Provide the (X, Y) coordinate of the cell's center where the given text is located.  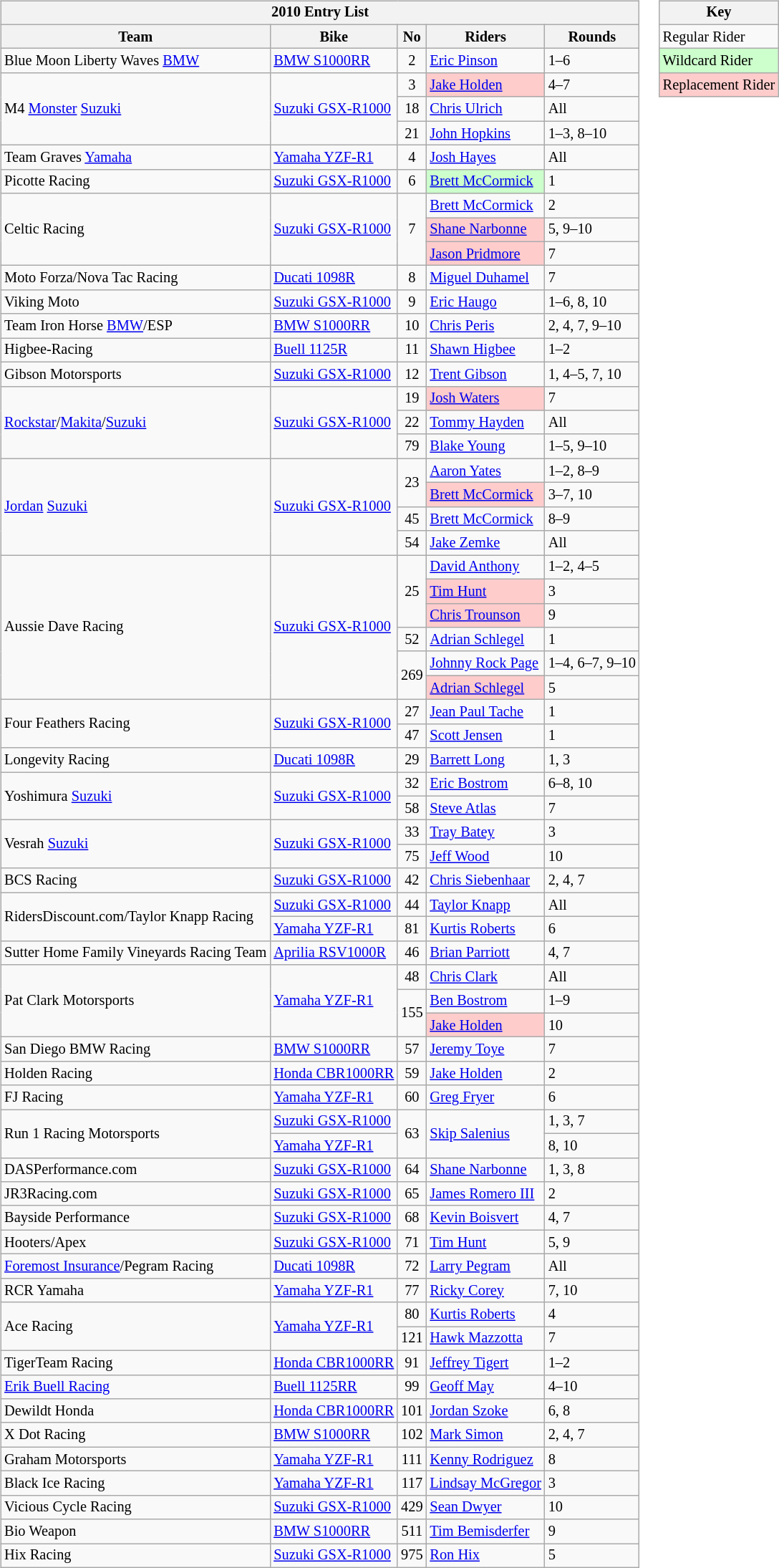
Moto Forza/Nova Tac Racing (135, 278)
42 (412, 880)
Chris Trounson (485, 615)
Jordan Suzuki (135, 507)
Dewildt Honda (135, 1411)
429 (412, 1507)
Chris Ulrich (485, 109)
Ben Bostrom (485, 1001)
Ron Hix (485, 1556)
Bayside Performance (135, 1218)
Taylor Knapp (485, 905)
8, 10 (592, 1145)
23 (412, 483)
63 (412, 1133)
X Dot Racing (135, 1435)
Holden Racing (135, 1074)
Team Iron Horse BMW/ESP (135, 326)
Jean Paul Tache (485, 712)
James Romero III (485, 1194)
5, 9 (592, 1242)
BCS Racing (135, 880)
DASPerformance.com (135, 1170)
Kevin Boisvert (485, 1218)
Aaron Yates (485, 471)
75 (412, 857)
47 (412, 736)
1–6 (592, 61)
54 (412, 543)
1, 4–5, 7, 10 (592, 374)
San Diego BMW Racing (135, 1049)
Geoff May (485, 1387)
12 (412, 374)
68 (412, 1218)
Rounds (592, 37)
Blake Young (485, 446)
Sutter Home Family Vineyards Racing Team (135, 953)
29 (412, 760)
Jason Pridmore (485, 254)
Shawn Higbee (485, 350)
77 (412, 1290)
52 (412, 640)
Viking Moto (135, 302)
32 (412, 784)
FJ Racing (135, 1097)
RidersDiscount.com/Taylor Knapp Racing (135, 917)
Yoshimura Suzuki (135, 797)
11 (412, 350)
Graham Motorsports (135, 1459)
Jeffrey Tigert (485, 1362)
121 (412, 1339)
Josh Hayes (485, 158)
Bike (334, 37)
27 (412, 712)
RCR Yamaha (135, 1290)
Blue Moon Liberty Waves BMW (135, 61)
155 (412, 1013)
Riders (485, 37)
Rockstar/Makita/Suzuki (135, 423)
18 (412, 109)
Celtic Racing (135, 229)
John Hopkins (485, 133)
1–9 (592, 1001)
21 (412, 133)
1–6, 8, 10 (592, 302)
No (412, 37)
Skip Salenius (485, 1133)
Trent Gibson (485, 374)
Longevity Racing (135, 760)
3–7, 10 (592, 495)
Tray Batey (485, 832)
Vesrah Suzuki (135, 844)
Regular Rider (719, 37)
1–4, 6–7, 9–10 (592, 663)
33 (412, 832)
Jake Zemke (485, 543)
71 (412, 1242)
Tommy Hayden (485, 423)
Sean Dwyer (485, 1507)
Replacement Rider (719, 85)
1, 3 (592, 760)
Hix Racing (135, 1556)
60 (412, 1097)
111 (412, 1459)
Eric Bostrom (485, 784)
Gibson Motorsports (135, 374)
David Anthony (485, 567)
Jeff Wood (485, 857)
Josh Waters (485, 398)
Scott Jensen (485, 736)
Pat Clark Motorsports (135, 1001)
19 (412, 398)
79 (412, 446)
48 (412, 977)
59 (412, 1074)
64 (412, 1170)
Jordan Szoke (485, 1411)
Picotte Racing (135, 181)
81 (412, 929)
Run 1 Racing Motorsports (135, 1133)
Jeremy Toye (485, 1049)
72 (412, 1266)
Steve Atlas (485, 808)
Johnny Rock Page (485, 663)
Barrett Long (485, 760)
Ricky Corey (485, 1290)
Chris Peris (485, 326)
8–9 (592, 519)
Black Ice Racing (135, 1483)
91 (412, 1362)
57 (412, 1049)
1–2, 4–5 (592, 567)
Larry Pegram (485, 1266)
4–7 (592, 85)
1–5, 9–10 (592, 446)
2, 4, 7, 9–10 (592, 326)
Team (135, 37)
58 (412, 808)
Erik Buell Racing (135, 1387)
1, 3, 8 (592, 1170)
269 (412, 675)
99 (412, 1387)
22 (412, 423)
Chris Clark (485, 977)
101 (412, 1411)
80 (412, 1314)
Hooters/Apex (135, 1242)
Brian Parriott (485, 953)
Aprilia RSV1000R (334, 953)
1–3, 8–10 (592, 133)
6, 8 (592, 1411)
Bio Weapon (135, 1531)
Buell 1125RR (334, 1387)
M4 Monster Suzuki (135, 109)
JR3Racing.com (135, 1194)
Aussie Dave Racing (135, 627)
Higbee-Racing (135, 350)
7, 10 (592, 1290)
1–2, 8–9 (592, 471)
117 (412, 1483)
6–8, 10 (592, 784)
1, 3, 7 (592, 1122)
Hawk Mazzotta (485, 1339)
25 (412, 592)
511 (412, 1531)
Vicious Cycle Racing (135, 1507)
Kenny Rodriguez (485, 1459)
Lindsay McGregor (485, 1483)
102 (412, 1435)
Eric Pinson (485, 61)
45 (412, 519)
5, 9–10 (592, 230)
2010 Entry List (320, 13)
Foremost Insurance/Pegram Racing (135, 1266)
Team Graves Yamaha (135, 158)
65 (412, 1194)
Mark Simon (485, 1435)
4–10 (592, 1387)
Eric Haugo (485, 302)
Miguel Duhamel (485, 278)
Buell 1125R (334, 350)
Greg Fryer (485, 1097)
Key (719, 13)
Ace Racing (135, 1327)
46 (412, 953)
975 (412, 1556)
Wildcard Rider (719, 61)
Tim Bemisderfer (485, 1531)
Four Feathers Racing (135, 723)
44 (412, 905)
Chris Siebenhaar (485, 880)
TigerTeam Racing (135, 1362)
